Provide the [x, y] coordinate of the cell's center where the given text is located.  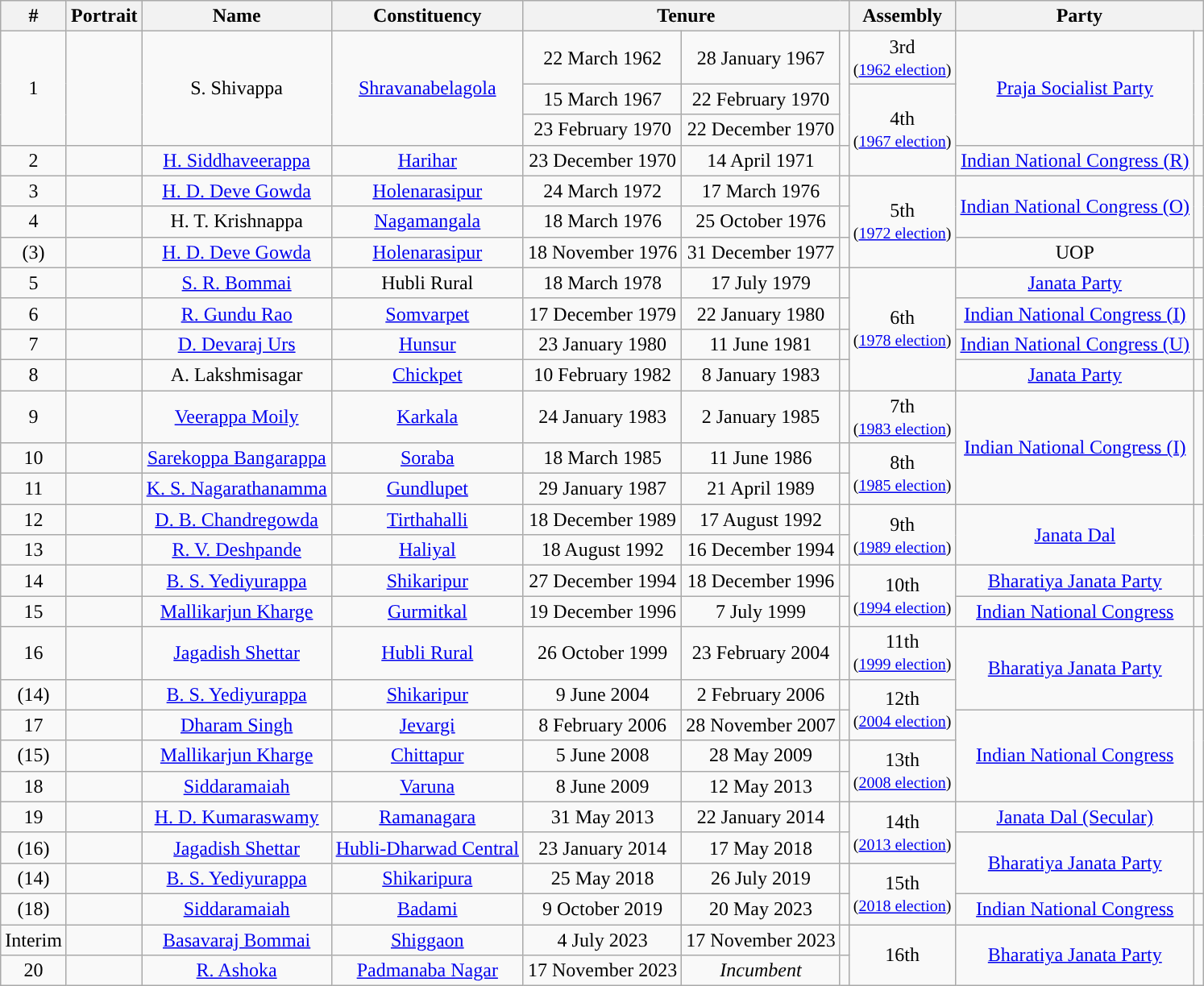
7th(1983 election) [903, 416]
S. Shivappa [237, 89]
18 August 1992 [602, 550]
14 April 1971 [761, 160]
4 July 2023 [602, 940]
23 December 1970 [602, 160]
23 February 1970 [602, 130]
20 [34, 971]
K. S. Nagarathanamma [237, 489]
Shravanabelagola [427, 89]
Badami [427, 909]
D. Devaraj Urs [237, 344]
Karkala [427, 416]
Chickpet [427, 375]
31 May 2013 [602, 817]
H. Siddhaveerappa [237, 160]
11 June 1981 [761, 344]
1 [34, 89]
# [34, 16]
15 [34, 611]
4th(1967 election) [903, 130]
14th(2013 election) [903, 832]
5 [34, 283]
23 January 1980 [602, 344]
A. Lakshmisagar [237, 375]
17 July 1979 [761, 283]
8 June 2009 [602, 786]
12 May 2013 [761, 786]
Praja Socialist Party [1075, 89]
Portrait [104, 16]
Interim [34, 940]
28 May 2009 [761, 756]
24 January 1983 [602, 416]
Gundlupet [427, 489]
5 June 2008 [602, 756]
22 January 1980 [761, 313]
Padmanaba Nagar [427, 971]
16 December 1994 [761, 550]
14 [34, 581]
Indian National Congress (O) [1075, 206]
17 [34, 725]
25 May 2018 [602, 878]
8 January 1983 [761, 375]
5th(1972 election) [903, 222]
Assembly [903, 16]
Tenure [686, 16]
18 December 1996 [761, 581]
7 July 1999 [761, 611]
UOP [1075, 252]
17 August 1992 [761, 520]
26 July 2019 [761, 878]
Gurmitkal [427, 611]
17 March 1976 [761, 191]
Chittapur [427, 756]
7 [34, 344]
18 December 1989 [602, 520]
6th(1978 election) [903, 329]
29 January 1987 [602, 489]
9 [34, 416]
18 March 1976 [602, 222]
17 December 1979 [602, 313]
21 April 1989 [761, 489]
Party [1080, 16]
12th(2004 election) [903, 710]
Hubli-Dharwad Central [427, 847]
8 February 2006 [602, 725]
27 December 1994 [602, 581]
D. B. Chandregowda [237, 520]
8th(1985 election) [903, 474]
4 [34, 222]
23 January 2014 [602, 847]
28 November 2007 [761, 725]
18 November 1976 [602, 252]
17 May 2018 [761, 847]
18 [34, 786]
Shiggaon [427, 940]
22 December 1970 [761, 130]
Incumbent [761, 971]
Harihar [427, 160]
Indian National Congress (R) [1075, 160]
11 [34, 489]
25 October 1976 [761, 222]
(18) [34, 909]
15 March 1967 [602, 99]
Soraba [427, 458]
9 October 2019 [602, 909]
Nagamangala [427, 222]
Shikaripura [427, 878]
11th(1999 election) [903, 652]
Name [237, 16]
22 January 2014 [761, 817]
22 March 1962 [602, 58]
R. Ashoka [237, 971]
19 December 1996 [602, 611]
Tirthahalli [427, 520]
13 [34, 550]
Constituency [427, 16]
H. T. Krishnappa [237, 222]
3 [34, 191]
26 October 1999 [602, 652]
2 January 1985 [761, 416]
2 [34, 160]
19 [34, 817]
9th(1989 election) [903, 535]
(15) [34, 756]
Sarekoppa Bangarappa [237, 458]
23 February 2004 [761, 652]
Janata Dal (Secular) [1075, 817]
15th(2018 election) [903, 893]
Ramanagara [427, 817]
10 [34, 458]
13th(2008 election) [903, 771]
(16) [34, 847]
16th [903, 955]
24 March 1972 [602, 191]
9 June 2004 [602, 694]
20 May 2023 [761, 909]
10 February 1982 [602, 375]
Somvarpet [427, 313]
10th(1994 election) [903, 596]
6 [34, 313]
S. R. Bommai [237, 283]
18 March 1985 [602, 458]
(3) [34, 252]
28 January 1967 [761, 58]
Hunsur [427, 344]
Veerappa Moily [237, 416]
12 [34, 520]
2 February 2006 [761, 694]
Haliyal [427, 550]
16 [34, 652]
H. D. Kumaraswamy [237, 817]
3rd(1962 election) [903, 58]
31 December 1977 [761, 252]
Dharam Singh [237, 725]
Janata Dal [1075, 535]
R. V. Deshpande [237, 550]
Varuna [427, 786]
8 [34, 375]
R. Gundu Rao [237, 313]
11 June 1986 [761, 458]
18 March 1978 [602, 283]
22 February 1970 [761, 99]
Jevargi [427, 725]
Basavaraj Bommai [237, 940]
Indian National Congress (U) [1075, 344]
